Extract the [X, Y] coordinate from the center of the cell holding the provided text.  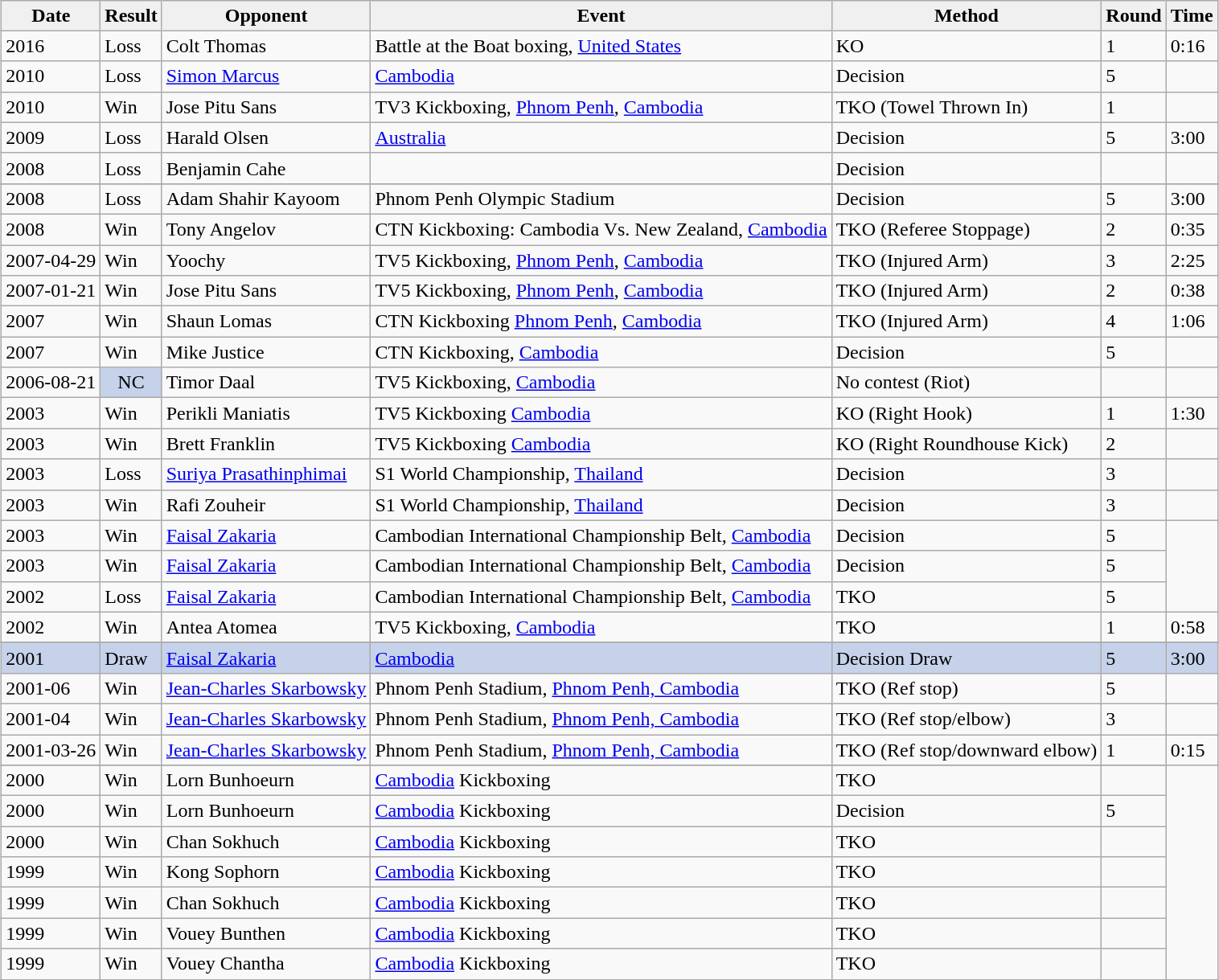
Opponent [266, 16]
2016 [51, 46]
Brett Franklin [266, 444]
Phnom Penh Olympic Stadium [601, 199]
Antea Atomea [266, 627]
CTN Kickboxing Phnom Penh, Cambodia [601, 322]
Decision Draw [967, 658]
Simon Marcus [266, 76]
Suriya Prasathinphimai [266, 474]
0:38 [1192, 291]
2006-08-21 [51, 383]
2009 [51, 137]
Benjamin Cahe [266, 168]
Perikli Maniatis [266, 413]
2:25 [1192, 260]
Time [1192, 16]
KO [967, 46]
Yoochy [266, 260]
Timor Daal [266, 383]
Vouey Bunthen [266, 933]
Method [967, 16]
1:30 [1192, 413]
Mike Justice [266, 352]
TV3 Kickboxing, Phnom Penh, Cambodia [601, 107]
Adam Shahir Kayoom [266, 199]
Tony Angelov [266, 229]
0:15 [1192, 750]
0:35 [1192, 229]
2007-01-21 [51, 291]
0:58 [1192, 627]
TKO (Towel Thrown In) [967, 107]
KO (Right Roundhouse Kick) [967, 444]
4 [1134, 322]
TKO (Ref stop/downward elbow) [967, 750]
Date [51, 16]
0:16 [1192, 46]
Australia [601, 137]
No contest (Riot) [967, 383]
Shaun Lomas [266, 322]
TKO (Ref stop/elbow) [967, 719]
Kong Sophorn [266, 872]
2001-03-26 [51, 750]
Harald Olsen [266, 137]
1:06 [1192, 322]
Vouey Chantha [266, 964]
TKO (Ref stop) [967, 688]
NC [131, 383]
Colt Thomas [266, 46]
CTN Kickboxing, Cambodia [601, 352]
2001 [51, 658]
Event [601, 16]
2001-06 [51, 688]
Draw [131, 658]
Result [131, 16]
Round [1134, 16]
TKO (Referee Stoppage) [967, 229]
2001-04 [51, 719]
Battle at the Boat boxing, United States [601, 46]
KO (Right Hook) [967, 413]
CTN Kickboxing: Cambodia Vs. New Zealand, Cambodia [601, 229]
Rafi Zouheir [266, 505]
2007-04-29 [51, 260]
